For the text-containing cell, return its midpoint in (x, y) coordinate format. 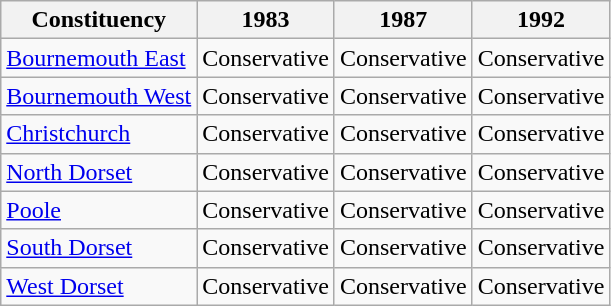
Poole (99, 210)
1983 (266, 20)
North Dorset (99, 172)
West Dorset (99, 286)
South Dorset (99, 248)
Bournemouth East (99, 58)
Constituency (99, 20)
Bournemouth West (99, 96)
1987 (403, 20)
1992 (541, 20)
Christchurch (99, 134)
